Detect which cell encompasses the target text, then output its (X, Y) center coordinate. 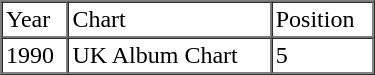
Year (35, 20)
1990 (35, 56)
UK Album Chart (170, 56)
5 (322, 56)
Position (322, 20)
Chart (170, 20)
